Find where the given text appears and provide that cell's center as [x, y] coordinate. 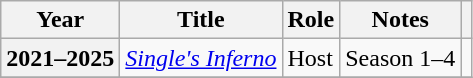
Single's Inferno [201, 58]
Season 1–4 [400, 58]
Title [201, 20]
2021–2025 [60, 58]
Notes [400, 20]
Host [311, 58]
Year [60, 20]
Role [311, 20]
